Identify which cell holds the provided text, then report its [X, Y] central coordinate. 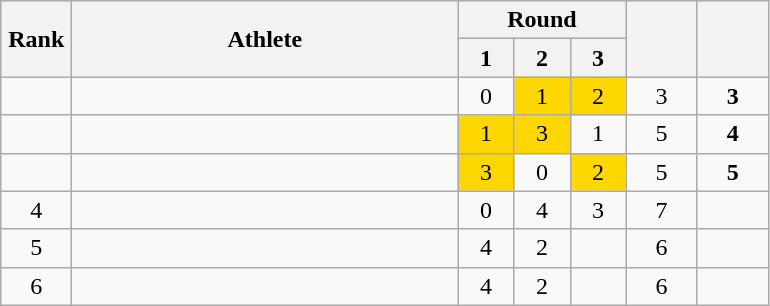
Rank [36, 39]
7 [662, 210]
Athlete [265, 39]
Round [542, 20]
